Return [x, y] of the center of cell containing provided text 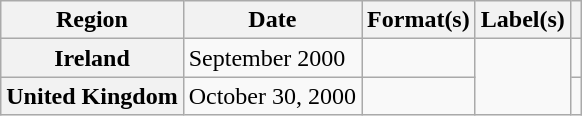
October 30, 2000 [272, 96]
Ireland [92, 58]
Format(s) [419, 20]
Date [272, 20]
September 2000 [272, 58]
Label(s) [522, 20]
United Kingdom [92, 96]
Region [92, 20]
